Identify which cell holds the provided text, then report its [x, y] central coordinate. 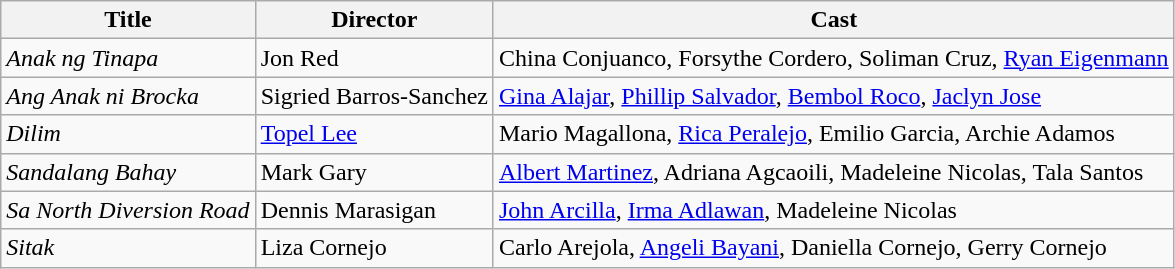
Sandalang Bahay [128, 172]
Ang Anak ni Brocka [128, 96]
Anak ng Tinapa [128, 58]
Title [128, 20]
Sigried Barros-Sanchez [374, 96]
Gina Alajar, Phillip Salvador, Bembol Roco, Jaclyn Jose [834, 96]
Sitak [128, 248]
Carlo Arejola, Angeli Bayani, Daniella Cornejo, Gerry Cornejo [834, 248]
Mario Magallona, Rica Peralejo, Emilio Garcia, Archie Adamos [834, 134]
Liza Cornejo [374, 248]
Sa North Diversion Road [128, 210]
Dilim [128, 134]
Albert Martinez, Adriana Agcaoili, Madeleine Nicolas, Tala Santos [834, 172]
China Conjuanco, Forsythe Cordero, Soliman Cruz, Ryan Eigenmann [834, 58]
Cast [834, 20]
Mark Gary [374, 172]
Director [374, 20]
Dennis Marasigan [374, 210]
Topel Lee [374, 134]
Jon Red [374, 58]
John Arcilla, Irma Adlawan, Madeleine Nicolas [834, 210]
